Capture the cell that displays the provided text and extract its (x, y) central coordinate. 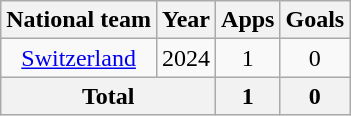
Goals (315, 20)
Year (186, 20)
National team (79, 20)
Switzerland (79, 58)
2024 (186, 58)
Total (108, 96)
Apps (248, 20)
